Detect which cell encompasses the target text, then output its (x, y) center coordinate. 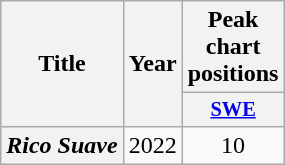
Year (152, 64)
2022 (152, 145)
Peak chart positions (233, 47)
SWE (233, 110)
Title (62, 64)
Rico Suave (62, 145)
10 (233, 145)
